From the cell containing the given text, extract its center point as [x, y] coordinate. 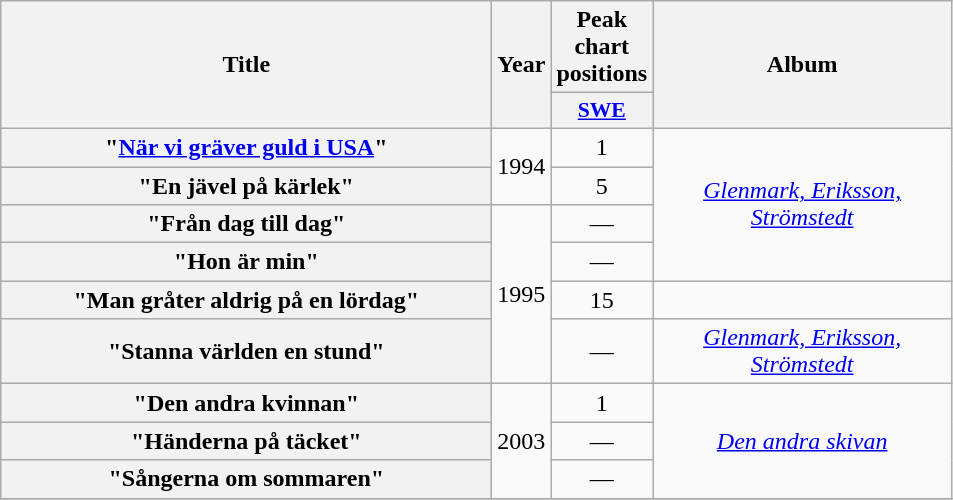
"Från dag till dag" [246, 224]
SWE [602, 111]
5 [602, 185]
1994 [522, 166]
Peak chart positions [602, 47]
Den andra skivan [802, 441]
Album [802, 65]
"Hon är min" [246, 262]
"En jävel på kärlek" [246, 185]
15 [602, 300]
Title [246, 65]
2003 [522, 441]
"Händerna på täcket" [246, 441]
"Sångerna om sommaren" [246, 479]
1995 [522, 294]
"När vi gräver guld i USA" [246, 147]
"Den andra kvinnan" [246, 403]
"Stanna världen en stund" [246, 352]
"Man gråter aldrig på en lördag" [246, 300]
Year [522, 65]
